Identify which cell holds the provided text, then report its (X, Y) central coordinate. 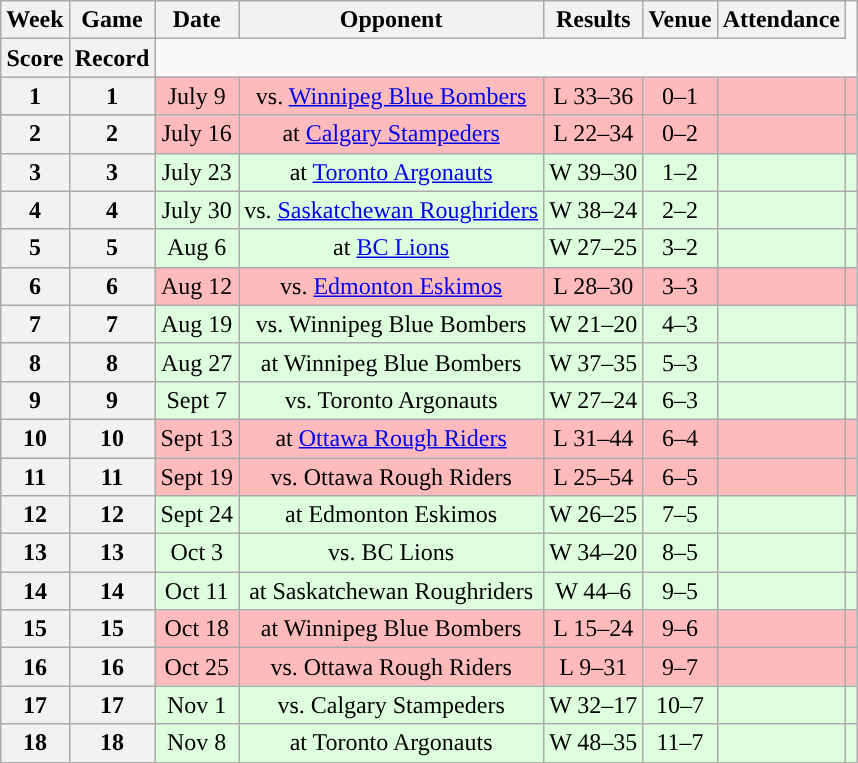
8–5 (680, 553)
1–2 (680, 172)
Aug 12 (197, 286)
Aug 19 (197, 324)
4–3 (680, 324)
vs. BC Lions (392, 553)
W 32–17 (594, 705)
0–2 (680, 134)
9–7 (680, 667)
Date (197, 20)
Sept 24 (197, 515)
W 37–35 (594, 362)
vs. Calgary Stampeders (392, 705)
July 9 (197, 96)
W 21–20 (594, 324)
W 26–25 (594, 515)
W 27–25 (594, 248)
L 15–24 (594, 629)
at Saskatchewan Roughriders (392, 591)
at Edmonton Eskimos (392, 515)
11–7 (680, 743)
Results (594, 20)
vs. Edmonton Eskimos (392, 286)
Venue (680, 20)
Oct 3 (197, 553)
L 33–36 (594, 96)
Aug 6 (197, 248)
6–5 (680, 477)
at BC Lions (392, 248)
Score (35, 58)
L 28–30 (594, 286)
vs. Saskatchewan Roughriders (392, 210)
L 25–54 (594, 477)
Week (35, 20)
Aug 27 (197, 362)
W 34–20 (594, 553)
0–1 (680, 96)
2–2 (680, 210)
Game (112, 20)
Oct 25 (197, 667)
July 16 (197, 134)
W 39–30 (594, 172)
6–4 (680, 438)
W 44–6 (594, 591)
W 27–24 (594, 400)
7–5 (680, 515)
Nov 1 (197, 705)
July 30 (197, 210)
Record (112, 58)
Attendance (781, 20)
W 38–24 (594, 210)
W 48–35 (594, 743)
L 22–34 (594, 134)
L 9–31 (594, 667)
vs. Toronto Argonauts (392, 400)
Sept 19 (197, 477)
9–6 (680, 629)
at Ottawa Rough Riders (392, 438)
L 31–44 (594, 438)
10–7 (680, 705)
5–3 (680, 362)
3–3 (680, 286)
at Calgary Stampeders (392, 134)
6–3 (680, 400)
3–2 (680, 248)
Nov 8 (197, 743)
Oct 18 (197, 629)
Oct 11 (197, 591)
Sept 13 (197, 438)
Opponent (392, 20)
July 23 (197, 172)
Sept 7 (197, 400)
9–5 (680, 591)
